From the cell containing the given text, extract its center point as [x, y] coordinate. 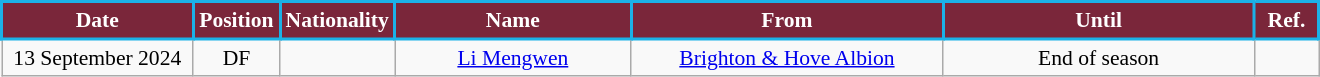
End of season [1099, 57]
Until [1099, 20]
Nationality [338, 20]
DF [236, 57]
13 September 2024 [98, 57]
Brighton & Hove Albion [787, 57]
Li Mengwen [514, 57]
Ref. [1286, 20]
Name [514, 20]
Position [236, 20]
Date [98, 20]
From [787, 20]
